Search for the cell housing the specified text and yield its (x, y) center coordinate. 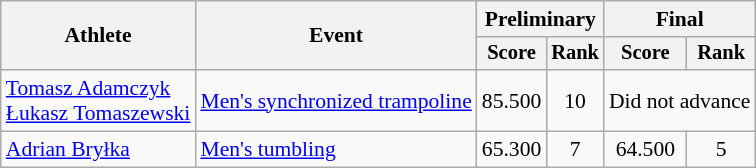
Event (336, 36)
Men's tumbling (336, 150)
5 (722, 150)
10 (575, 100)
Athlete (98, 36)
Final (680, 19)
7 (575, 150)
Men's synchronized trampoline (336, 100)
Tomasz AdamczykŁukasz Tomaszewski (98, 100)
64.500 (646, 150)
Preliminary (540, 19)
85.500 (512, 100)
Did not advance (680, 100)
Adrian Bryłka (98, 150)
65.300 (512, 150)
